Extract the (X, Y) coordinate from the center of the cell holding the provided text.  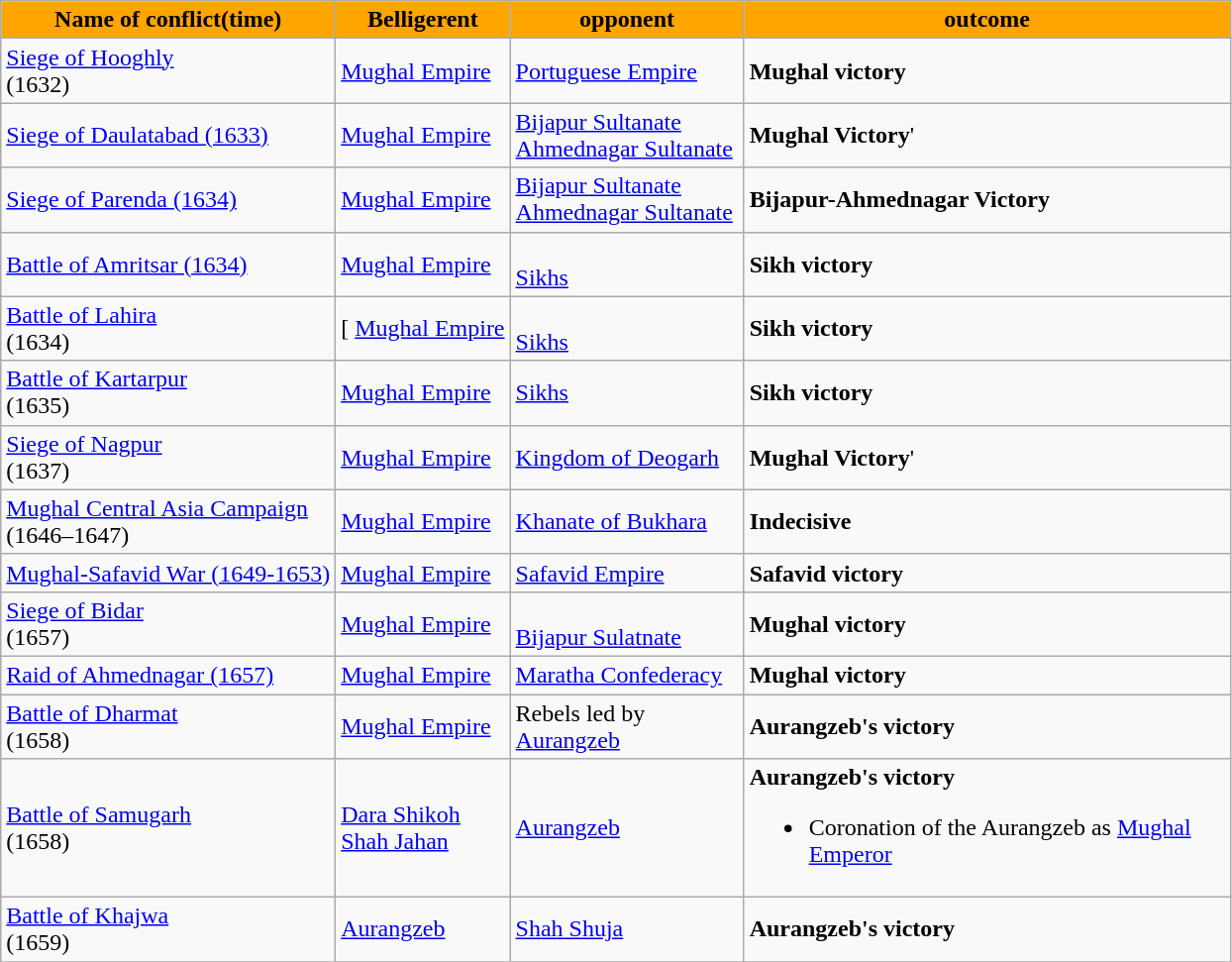
Siege of Hooghly(1632) (168, 71)
Belligerent (423, 20)
Siege of Nagpur(1637) (168, 458)
Battle of Khajwa(1659) (168, 929)
Portuguese Empire (627, 71)
Aurangzeb's victoryCoronation of the Aurangzeb as Mughal Emperor (986, 828)
Raid of Ahmednagar (1657) (168, 675)
Name of conflict(time) (168, 20)
Battle of Kartarpur(1635) (168, 392)
Dara ShikohShah Jahan (423, 828)
Indecisive (986, 521)
Khanate of Bukhara (627, 521)
Battle of Dharmat(1658) (168, 725)
Battle of Lahira(1634) (168, 329)
Battle of Amritsar (1634) (168, 264)
Shah Shuja (627, 929)
Mughal Central Asia Campaign(1646–1647) (168, 521)
outcome (986, 20)
Mughal-Safavid War (1649-1653) (168, 573)
Battle of Samugarh(1658) (168, 828)
opponent (627, 20)
[ Mughal Empire (423, 329)
Kingdom of Deogarh (627, 458)
Maratha Confederacy (627, 675)
Safavid victory (986, 573)
Siege of Parenda (1634) (168, 200)
Safavid Empire (627, 573)
Siege of Bidar(1657) (168, 624)
Siege of Daulatabad (1633) (168, 135)
Bijapur Sulatnate (627, 624)
Bijapur-Ahmednagar Victory (986, 200)
Rebels led by Aurangzeb (627, 725)
